Locate the cell with the specified text and output its [x, y] center coordinate. 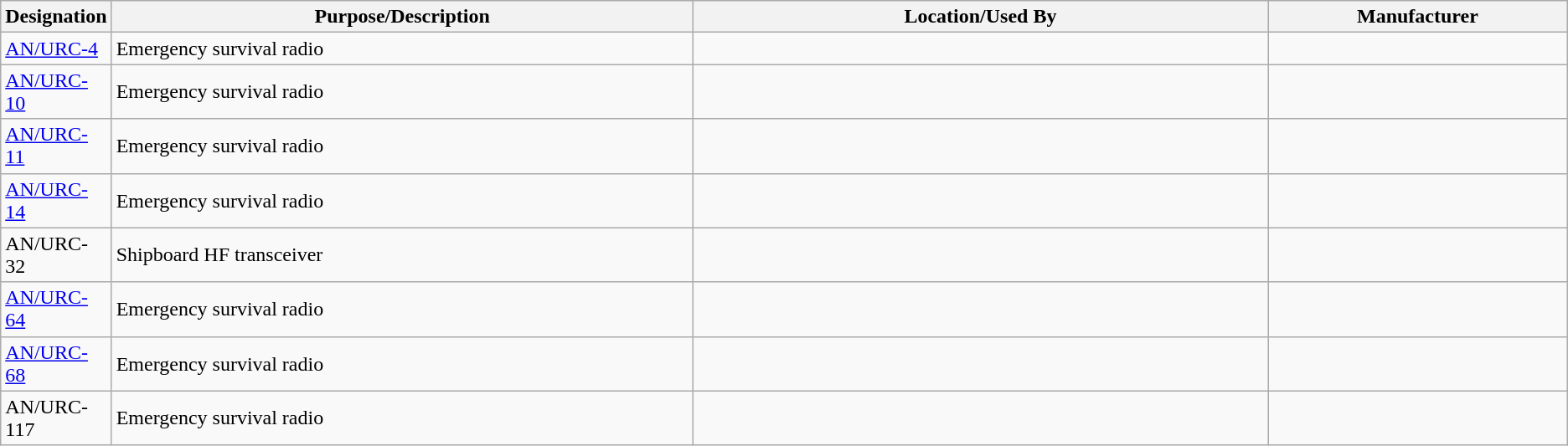
AN/URC-10 [56, 92]
AN/URC-4 [56, 49]
Location/Used By [980, 17]
AN/URC-64 [56, 310]
AN/URC-68 [56, 363]
AN/URC-117 [56, 418]
Manufacturer [1418, 17]
AN/URC-14 [56, 201]
Purpose/Description [402, 17]
AN/URC-11 [56, 146]
Designation [56, 17]
Shipboard HF transceiver [402, 254]
AN/URC-32 [56, 254]
